Search for the cell housing the specified text and yield its (X, Y) center coordinate. 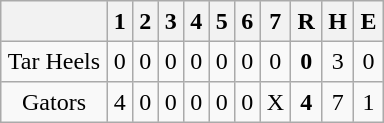
H (338, 21)
5 (222, 21)
2 (145, 21)
Tar Heels (54, 61)
X (276, 102)
6 (247, 21)
R (306, 21)
E (369, 21)
Gators (54, 102)
